Find where the given text appears and provide that cell's center as [X, Y] coordinate. 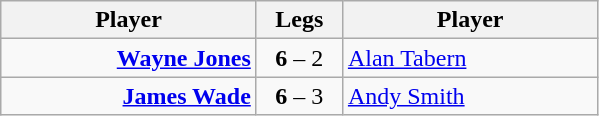
James Wade [129, 96]
Andy Smith [470, 96]
Alan Tabern [470, 58]
6 – 2 [299, 58]
Legs [299, 20]
Wayne Jones [129, 58]
6 – 3 [299, 96]
